Output the [X, Y] coordinate of the center of the cell containing the given text.  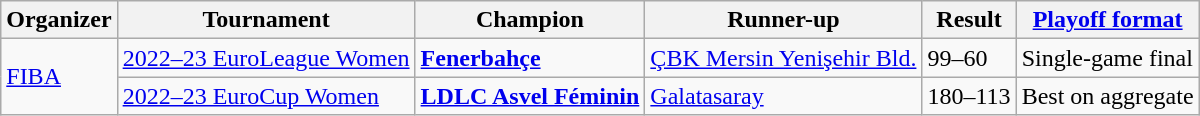
LDLC Asvel Féminin [530, 96]
Runner-up [784, 20]
Tournament [266, 20]
Organizer [59, 20]
Best on aggregate [1108, 96]
Champion [530, 20]
99–60 [969, 58]
2022–23 EuroCup Women [266, 96]
2022–23 EuroLeague Women [266, 58]
ÇBK Mersin Yenişehir Bld. [784, 58]
Result [969, 20]
180–113 [969, 96]
Galatasaray [784, 96]
FIBA [59, 77]
Fenerbahçe [530, 58]
Single-game final [1108, 58]
Playoff format [1108, 20]
